Output the (X, Y) coordinate of the center of the cell containing the given text.  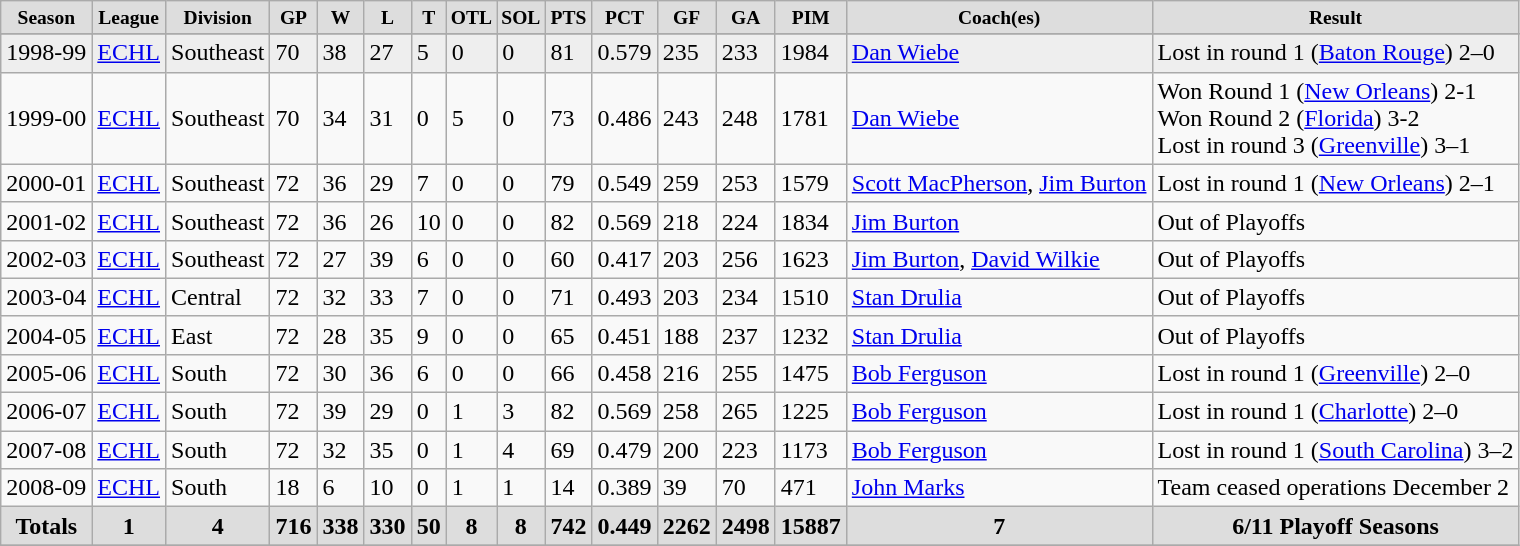
Lost in round 1 (South Carolina) 3–2 (1336, 450)
235 (686, 53)
Lost in round 1 (Greenville) 2–0 (1336, 373)
PCT (624, 18)
1984 (810, 53)
0.579 (624, 53)
716 (294, 526)
SOL (521, 18)
26 (388, 221)
GP (294, 18)
L (388, 18)
League (129, 18)
60 (568, 259)
0.417 (624, 259)
330 (388, 526)
73 (568, 118)
6/11 Playoff Seasons (1336, 526)
69 (568, 450)
Result (1336, 18)
223 (746, 450)
2007-08 (46, 450)
Lost in round 1 (Baton Rouge) 2–0 (1336, 53)
Won Round 1 (New Orleans) 2-1 Won Round 2 (Florida) 3-2 Lost in round 3 (Greenville) 3–1 (1336, 118)
0.389 (624, 488)
216 (686, 373)
34 (340, 118)
0.493 (624, 297)
1999-00 (46, 118)
Lost in round 1 (Charlotte) 2–0 (1336, 412)
Jim Burton (999, 221)
33 (388, 297)
1781 (810, 118)
2004-05 (46, 335)
2006-07 (46, 412)
50 (428, 526)
224 (746, 221)
0.458 (624, 373)
259 (686, 183)
1225 (810, 412)
GF (686, 18)
248 (746, 118)
1510 (810, 297)
Central (218, 297)
Division (218, 18)
1173 (810, 450)
OTL (471, 18)
GA (746, 18)
2008-09 (46, 488)
14 (568, 488)
234 (746, 297)
79 (568, 183)
1232 (810, 335)
15887 (810, 526)
Totals (46, 526)
3 (521, 412)
9 (428, 335)
338 (340, 526)
0.549 (624, 183)
Team ceased operations December 2 (1336, 488)
Jim Burton, David Wilkie (999, 259)
18 (294, 488)
2000-01 (46, 183)
W (340, 18)
2001-02 (46, 221)
65 (568, 335)
Coach(es) (999, 18)
PTS (568, 18)
0.486 (624, 118)
2498 (746, 526)
237 (746, 335)
1579 (810, 183)
38 (340, 53)
188 (686, 335)
1475 (810, 373)
John Marks (999, 488)
2005-06 (46, 373)
256 (746, 259)
0.451 (624, 335)
81 (568, 53)
218 (686, 221)
30 (340, 373)
2002-03 (46, 259)
Scott MacPherson, Jim Burton (999, 183)
28 (340, 335)
2262 (686, 526)
31 (388, 118)
66 (568, 373)
1623 (810, 259)
Season (46, 18)
265 (746, 412)
742 (568, 526)
1834 (810, 221)
T (428, 18)
253 (746, 183)
PIM (810, 18)
0.479 (624, 450)
200 (686, 450)
Lost in round 1 (New Orleans) 2–1 (1336, 183)
0.449 (624, 526)
1998-99 (46, 53)
243 (686, 118)
East (218, 335)
258 (686, 412)
71 (568, 297)
233 (746, 53)
255 (746, 373)
471 (810, 488)
2003-04 (46, 297)
